Extract the (x, y) coordinate from the center of the cell holding the provided text.  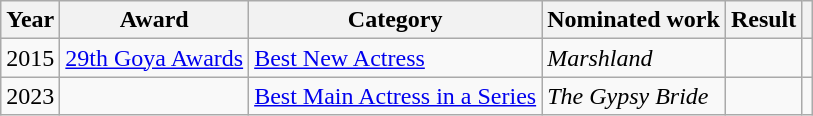
Marshland (634, 58)
Best New Actress (396, 58)
Best Main Actress in a Series (396, 96)
Year (30, 20)
Result (763, 20)
Award (154, 20)
2023 (30, 96)
Category (396, 20)
The Gypsy Bride (634, 96)
Nominated work (634, 20)
29th Goya Awards (154, 58)
2015 (30, 58)
